Detect which cell encompasses the target text, then output its [X, Y] center coordinate. 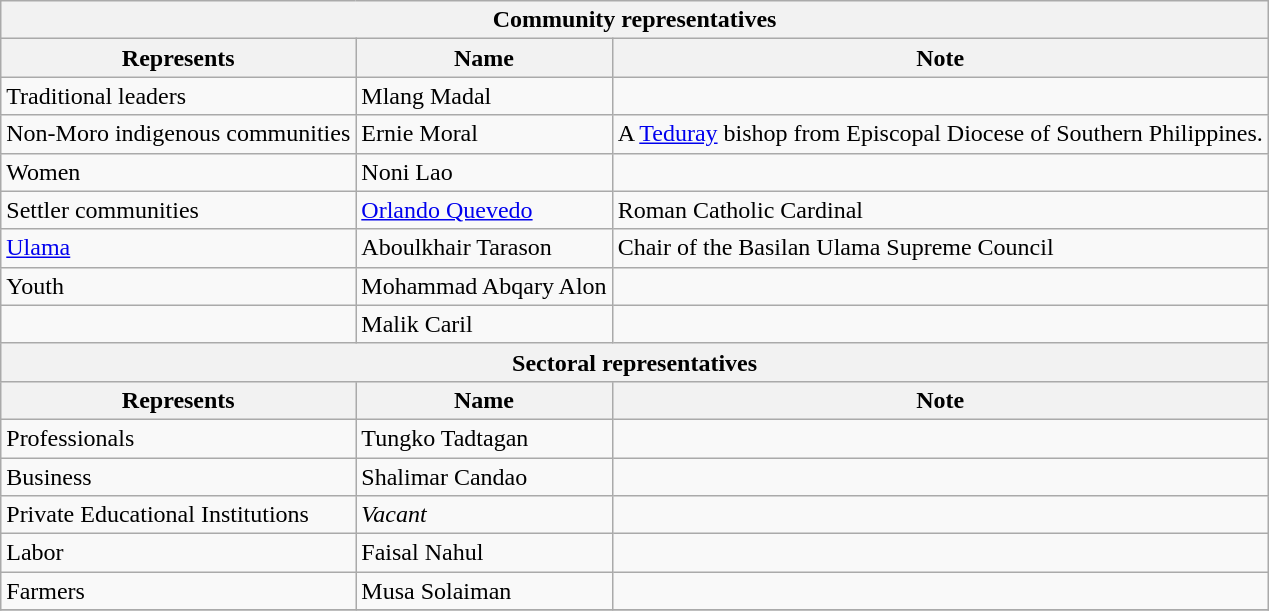
Musa Solaiman [484, 591]
Private Educational Institutions [178, 515]
Malik Caril [484, 324]
Ernie Moral [484, 134]
Professionals [178, 438]
Labor [178, 553]
Faisal Nahul [484, 553]
Youth [178, 286]
Chair of the Basilan Ulama Supreme Council [940, 248]
A Teduray bishop from Episcopal Diocese of Southern Philippines. [940, 134]
Community representatives [635, 20]
Tungko Tadtagan [484, 438]
Mohammad Abqary Alon [484, 286]
Non-Moro indigenous communities [178, 134]
Ulama [178, 248]
Shalimar Candao [484, 477]
Women [178, 172]
Business [178, 477]
Aboulkhair Tarason [484, 248]
Roman Catholic Cardinal [940, 210]
Mlang Madal [484, 96]
Traditional leaders [178, 96]
Vacant [484, 515]
Farmers [178, 591]
Settler communities [178, 210]
Noni Lao [484, 172]
Sectoral representatives [635, 362]
Orlando Quevedo [484, 210]
